Capture the cell that displays the provided text and extract its [X, Y] central coordinate. 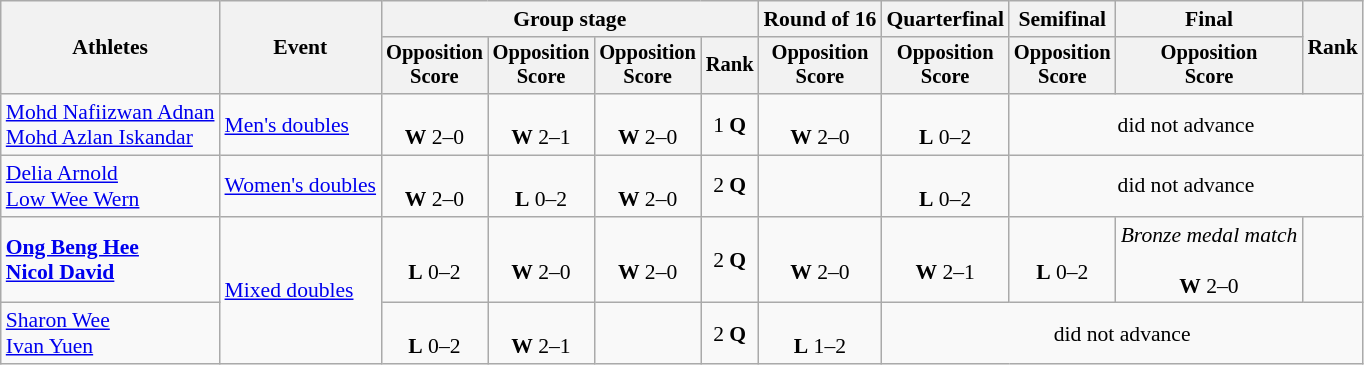
Athletes [110, 48]
Ong Beng HeeNicol David [110, 260]
Sharon WeeIvan Yuen [110, 334]
Men's doubles [301, 124]
Mohd Nafiizwan AdnanMohd Azlan Iskandar [110, 124]
Women's doubles [301, 186]
Mixed doubles [301, 291]
Final [1210, 19]
Group stage [570, 19]
Bronze medal matchW 2–0 [1210, 260]
L 1–2 [820, 334]
Semifinal [1062, 19]
Quarterfinal [945, 19]
Delia ArnoldLow Wee Wern [110, 186]
Event [301, 48]
1 Q [730, 124]
Round of 16 [820, 19]
